From the cell containing the given text, extract its center point as [x, y] coordinate. 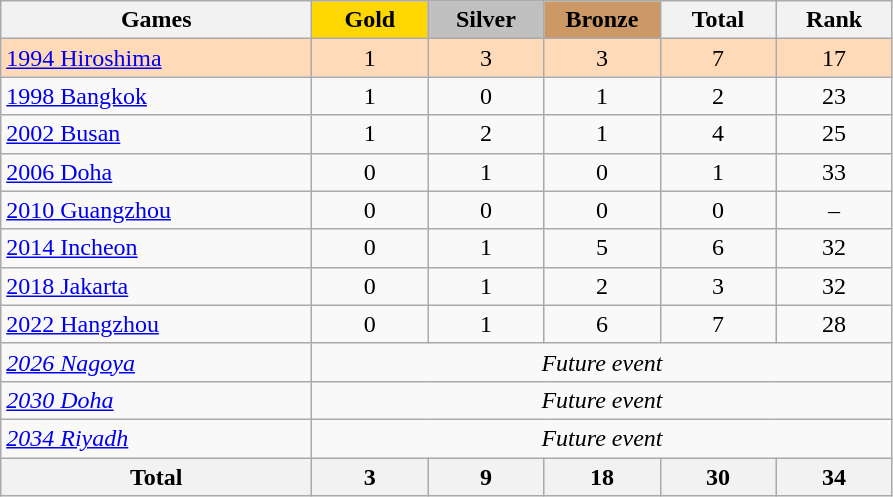
2034 Riyadh [156, 438]
1994 Hiroshima [156, 58]
Gold [370, 20]
9 [486, 477]
2018 Jakarta [156, 286]
17 [834, 58]
4 [718, 134]
2002 Busan [156, 134]
2030 Doha [156, 400]
25 [834, 134]
34 [834, 477]
Rank [834, 20]
1998 Bangkok [156, 96]
28 [834, 324]
30 [718, 477]
5 [602, 248]
23 [834, 96]
Bronze [602, 20]
18 [602, 477]
2010 Guangzhou [156, 210]
2014 Incheon [156, 248]
Games [156, 20]
33 [834, 172]
2006 Doha [156, 172]
Silver [486, 20]
2026 Nagoya [156, 362]
– [834, 210]
2022 Hangzhou [156, 324]
